Detect which cell encompasses the target text, then output its (X, Y) center coordinate. 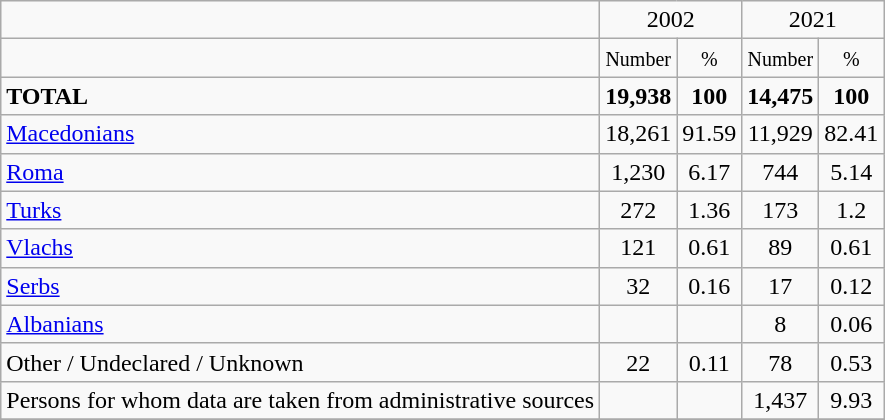
5.14 (852, 172)
0.11 (710, 362)
Serbs (300, 286)
2002 (671, 20)
0.16 (710, 286)
744 (780, 172)
0.12 (852, 286)
22 (638, 362)
1.36 (710, 210)
1,230 (638, 172)
32 (638, 286)
TOTAL (300, 96)
9.93 (852, 400)
78 (780, 362)
272 (638, 210)
Roma (300, 172)
6.17 (710, 172)
91.59 (710, 134)
89 (780, 248)
Turks (300, 210)
0.06 (852, 324)
Vlachs (300, 248)
173 (780, 210)
1,437 (780, 400)
1.2 (852, 210)
14,475 (780, 96)
Macedonians (300, 134)
11,929 (780, 134)
Other / Undeclared / Unknown (300, 362)
18,261 (638, 134)
Albanians (300, 324)
8 (780, 324)
0.53 (852, 362)
2021 (813, 20)
19,938 (638, 96)
17 (780, 286)
Persons for whom data are taken from administrative sources (300, 400)
82.41 (852, 134)
121 (638, 248)
